Capture the cell that displays the provided text and extract its [X, Y] central coordinate. 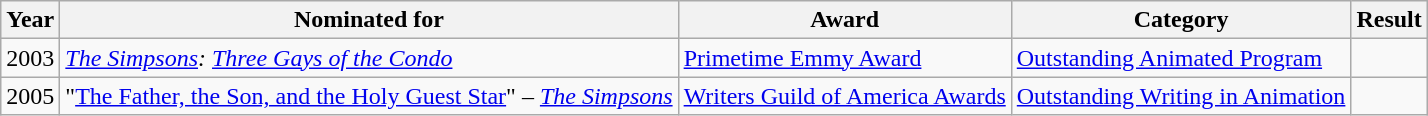
Category [1181, 20]
Award [844, 20]
Result [1389, 20]
Outstanding Animated Program [1181, 58]
2003 [30, 58]
Writers Guild of America Awards [844, 96]
Primetime Emmy Award [844, 58]
Year [30, 20]
2005 [30, 96]
Nominated for [369, 20]
Outstanding Writing in Animation [1181, 96]
The Simpsons: Three Gays of the Condo [369, 58]
"The Father, the Son, and the Holy Guest Star" – The Simpsons [369, 96]
